Pinpoint the cell where the given text exists, returning its [X, Y] midpoint coordinate. 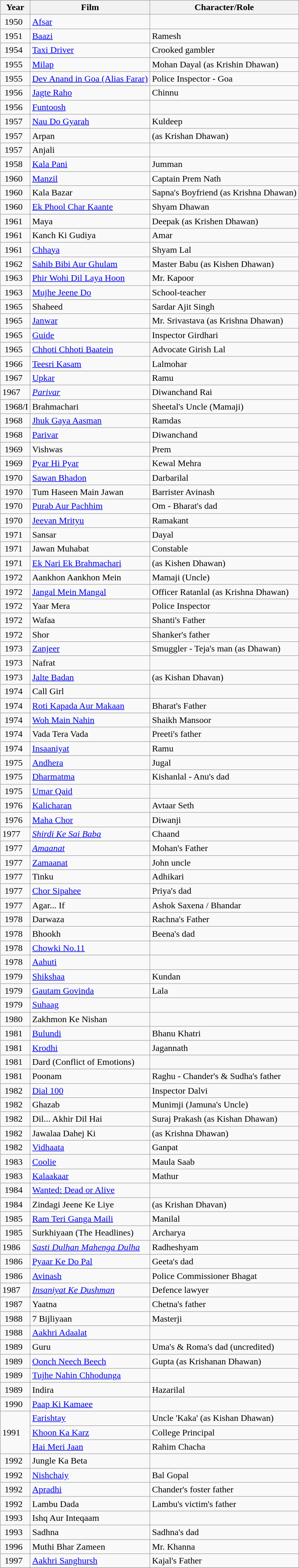
Chhoti Chhoti Baatein [90, 349]
Raghu - Chander's & Sudha's father [224, 1076]
(as Krishan Dhavan) [224, 1204]
Jawan Muhabat [90, 549]
Dard (Conflict of Emotions) [90, 1062]
Apradhi [90, 1489]
Chowki No.11 [90, 948]
Munimji (Jamuna's Uncle) [224, 1105]
Funtoosh [90, 107]
Film [90, 7]
Hai Meri Jaan [90, 1447]
Bhanu Khatri [224, 1033]
Barrister Avinash [224, 492]
Ishq Aur Inteqaam [90, 1518]
Pyar Hi Pyar [90, 464]
Farishtay [90, 1418]
Ganpat [224, 1148]
Sheetal's Uncle (Mamaji) [224, 406]
Lala [224, 991]
Chander's foster father [224, 1489]
Paap Ki Kamaee [90, 1404]
Gupta (as Krishanan Dhawan) [224, 1361]
Sasti Dulhan Mahenga Dulha [90, 1247]
College Principal [224, 1432]
Police Inspector [224, 606]
Chetna's father [224, 1304]
Chor Sipahee [90, 891]
Defence lawyer [224, 1290]
Rachna's Father [224, 920]
Call Girl [90, 692]
Vidhaata [90, 1148]
Aahuti [90, 962]
Ghazab [90, 1105]
Maha Chor [90, 820]
Jhuk Gaya Aasman [90, 421]
1950 [15, 22]
Zanjeer [90, 649]
Brahmachari [90, 406]
Shikshaa [90, 976]
Aankhon Aankhon Mein [90, 577]
Mohan Dayal (as Krishin Dhawan) [224, 64]
Deepak (as Krishen Dhawan) [224, 221]
Sardar Ajit Singh [224, 307]
Coolie [90, 1162]
Insaniyat Ke Dushman [90, 1290]
Sansar [90, 535]
Taxi Driver [90, 50]
Inspector Girdhari [224, 335]
Tinku [90, 877]
Teesri Kasam [90, 364]
Bulundi [90, 1033]
Hazarilal [224, 1390]
Constable [224, 549]
(as Krishan Dhawan) [224, 136]
Yaar Mera [90, 606]
Uncle 'Kaka' (as Kishan Dhawan) [224, 1418]
Police Inspector - Goa [224, 79]
1958 [15, 164]
Arpan [90, 136]
Prem [224, 449]
1962 [15, 264]
Amaanat [90, 848]
Purab Aur Pachhim [90, 506]
Agar... If [90, 905]
Shanti's Father [224, 620]
Darbarilal [224, 478]
Kundan [224, 976]
Jawalaa Dahej Ki [90, 1133]
Mr. Srivastava (as Krishna Dhawan) [224, 321]
Year [15, 7]
Bhookh [90, 934]
School-teacher [224, 292]
Jumman [224, 164]
Amar [224, 235]
1997 [15, 1561]
Inspector Dalvi [224, 1091]
Bharat's Father [224, 706]
Kalicharan [90, 805]
Upkar [90, 378]
Oonch Neech Beech [90, 1361]
Shaheed [90, 307]
Dayal [224, 535]
Ramakant [224, 520]
Yaatna [90, 1304]
Sahib Bibi Aur Ghulam [90, 264]
Om - Bharat's dad [224, 506]
Jungle Ka Beta [90, 1461]
Indira [90, 1390]
7 Bijliyaan [90, 1318]
1990 [15, 1404]
Suhaag [90, 1005]
Manilal [224, 1219]
Insaaniyat [90, 748]
Poonam [90, 1076]
Kala Bazar [90, 193]
Shirdi Ke Sai Baba [90, 834]
Lambu's victim's father [224, 1504]
Crooked gambler [224, 50]
Zindagi Jeene Ke Liye [90, 1204]
Chinnu [224, 93]
Police Commissioner Bhagat [224, 1276]
Shanker's father [224, 635]
Jalte Badan [90, 677]
Afsar [90, 22]
Wanted: Dead or Alive [90, 1190]
Kanch Ki Gudiya [90, 235]
Dharmatma [90, 777]
Shaikh Mansoor [224, 720]
Diwanchand Rai [224, 392]
Ek Nari Ek Brahmachari [90, 563]
Shor [90, 635]
Nishchaiy [90, 1475]
Kalaakaar [90, 1176]
Beena's dad [224, 934]
1954 [15, 50]
Aakhri Adaalat [90, 1333]
Radheshyam [224, 1247]
Sapna's Boyfriend (as Krishna Dhawan) [224, 193]
1966 [15, 364]
Ashok Saxena / Bhandar [224, 905]
Dev Anand in Goa (Alias Farar) [90, 79]
Pyaar Ke Do Pal [90, 1261]
Bal Gopal [224, 1475]
Avtaar Seth [224, 805]
Khoon Ka Karz [90, 1432]
Captain Prem Nath [224, 179]
(as Kishen Dhawan) [224, 563]
Vishwas [90, 449]
Roti Kapada Aur Makaan [90, 706]
Suraj Prakash (as Kishan Dhawan) [224, 1119]
1951 [15, 36]
Mr. Khanna [224, 1547]
Officer Ratanlal (as Krishna Dhawan) [224, 592]
Ek Phool Char Kaante [90, 207]
Smuggler - Teja's man (as Dhawan) [224, 649]
Adhikari [224, 877]
Aakhri Sanghursh [90, 1561]
Sawan Bhadon [90, 478]
Chaand [224, 834]
Jugal [224, 763]
Mathur [224, 1176]
Kewal Mehra [224, 464]
Janwar [90, 321]
Surkhiyaan (The Headlines) [90, 1233]
Uma's & Roma's dad (uncredited) [224, 1347]
Vada Tera Vada [90, 734]
1996 [15, 1547]
Darwaza [90, 920]
Nau Do Gyarah [90, 121]
Masterji [224, 1318]
(as Krishna Dhawan) [224, 1133]
Mohan's Father [224, 848]
Priya's dad [224, 891]
Sadhna's dad [224, 1532]
Guru [90, 1347]
1980 [15, 1019]
Lambu Dada [90, 1504]
Woh Main Nahin [90, 720]
Krodhi [90, 1048]
Tum Haseen Main Jawan [90, 492]
Jangal Mein Mangal [90, 592]
Jagte Raho [90, 93]
Shyam Lal [224, 250]
Anjali [90, 150]
Kuldeep [224, 121]
Tujhe Nahin Chhodunga [90, 1376]
Maya [90, 221]
Diwanchand [224, 435]
Mr. Kapoor [224, 278]
Zakhmon Ke Nishan [90, 1019]
Dial 100 [90, 1091]
Geeta's dad [224, 1261]
Muthi Bhar Zameen [90, 1547]
Guide [90, 335]
1968/I [15, 406]
Dil... Akhir Dil Hai [90, 1119]
Kajal's Father [224, 1561]
Shyam Dhawan [224, 207]
John uncle [224, 862]
Zamaanat [90, 862]
Maula Saab [224, 1162]
Rahim Chacha [224, 1447]
Nafrat [90, 663]
Advocate Girish Lal [224, 349]
1991 [15, 1432]
Baazi [90, 36]
Sadhna [90, 1532]
Ram Teri Ganga Maili [90, 1219]
Avinash [90, 1276]
Umar Qaid [90, 791]
Manzil [90, 179]
Phir Wohi Dil Laya Hoon [90, 278]
Mujhe Jeene Do [90, 292]
Mamaji (Uncle) [224, 577]
Diwanji [224, 820]
Character/Role [224, 7]
Chhaya [90, 250]
Ramesh [224, 36]
Gautam Govinda [90, 991]
Master Babu (as Kishen Dhawan) [224, 264]
Jeevan Mrityu [90, 520]
Andhera [90, 763]
Milap [90, 64]
Wafaa [90, 620]
Jagannath [224, 1048]
Preeti's father [224, 734]
Ramdas [224, 421]
(as Kishan Dhavan) [224, 677]
Lalmohar [224, 364]
Archarya [224, 1233]
Kala Pani [90, 164]
Kishanlal - Anu's dad [224, 777]
